Output the (X, Y) coordinate of the center of the cell containing the given text.  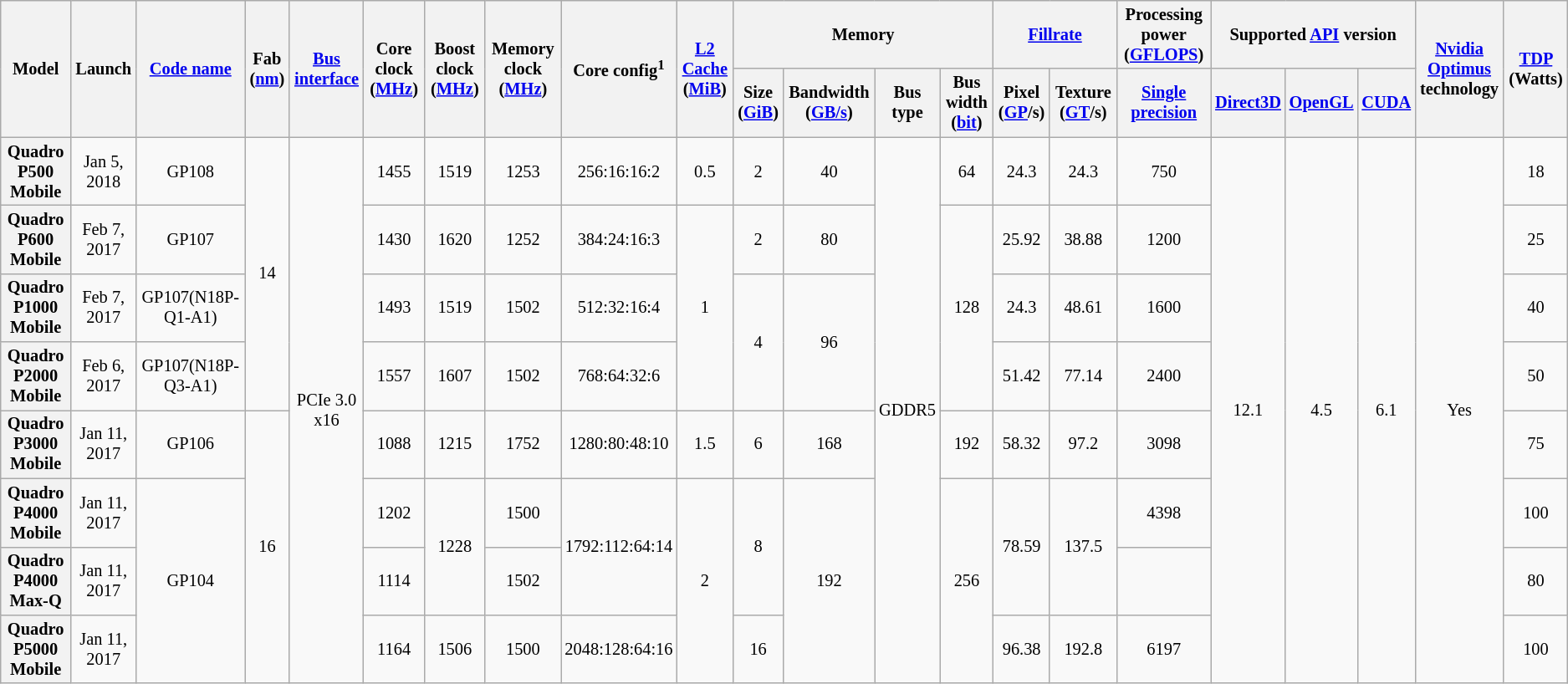
6.1 (1387, 410)
Quadro P500 Mobile (36, 171)
1.5 (704, 444)
Pixel (GP/s) (1022, 103)
14 (268, 274)
1792:112:64:14 (619, 547)
750 (1164, 171)
Quadro P2000 Mobile (36, 376)
1607 (455, 376)
Quadro P600 Mobile (36, 239)
78.59 (1022, 547)
8 (758, 547)
L2Cache (MiB) (704, 69)
GP106 (191, 444)
Texture (GT/s) (1083, 103)
PCIe 3.0 x16 (326, 410)
168 (830, 444)
75 (1535, 444)
0.5 (704, 171)
1200 (1164, 239)
1252 (523, 239)
1600 (1164, 308)
GP108 (191, 171)
48.61 (1083, 308)
4398 (1164, 513)
2400 (1164, 376)
256:16:16:2 (619, 171)
1493 (395, 308)
Boost clock (MHz) (455, 69)
192.8 (1083, 649)
Core clock (MHz) (395, 69)
3098 (1164, 444)
137.5 (1083, 547)
Quadro P4000 Mobile (36, 513)
1253 (523, 171)
Fab (nm) (268, 69)
512:32:16:4 (619, 308)
Quadro P4000Max-Q (36, 581)
1620 (455, 239)
GP107(N18P-Q3-A1) (191, 376)
25 (1535, 239)
Jan 5, 2018 (104, 171)
1752 (523, 444)
1215 (455, 444)
96 (830, 341)
GP107 (191, 239)
GP104 (191, 580)
1455 (395, 171)
1164 (395, 649)
51.42 (1022, 376)
1228 (455, 547)
6197 (1164, 649)
6 (758, 444)
1557 (395, 376)
TDP (Watts) (1535, 69)
1430 (395, 239)
64 (967, 171)
38.88 (1083, 239)
97.2 (1083, 444)
Quadro P1000 Mobile (36, 308)
1088 (395, 444)
1506 (455, 649)
Quadro P5000 Mobile (36, 649)
1280:80:48:10 (619, 444)
Fillrate (1055, 34)
50 (1535, 376)
Quadro P3000 Mobile (36, 444)
GDDR5 (907, 410)
77.14 (1083, 376)
Model (36, 69)
Bandwidth (GB/s) (830, 103)
12.1 (1248, 410)
18 (1535, 171)
384:24:16:3 (619, 239)
Yes (1459, 410)
Code name (191, 69)
Launch (104, 69)
Supported API version (1313, 34)
Bus interface (326, 69)
Size (GiB) (758, 103)
96.38 (1022, 649)
2048:128:64:16 (619, 649)
128 (967, 308)
25.92 (1022, 239)
Bus type (907, 103)
1114 (395, 581)
256 (967, 580)
1 (704, 308)
Processing power (GFLOPS) (1164, 34)
58.32 (1022, 444)
Memory (863, 34)
4 (758, 341)
OpenGL (1321, 103)
Memory clock (MHz) (523, 69)
4.5 (1321, 410)
Nvidia Optimustechnology (1459, 69)
Feb 6, 2017 (104, 376)
GP107(N18P-Q1-A1) (191, 308)
Bus width (bit) (967, 103)
Core config1 (619, 69)
768:64:32:6 (619, 376)
CUDA (1387, 103)
Direct3D (1248, 103)
Single precision (1164, 103)
1202 (395, 513)
